Provide the [X, Y] coordinate of the cell's center where the given text is located.  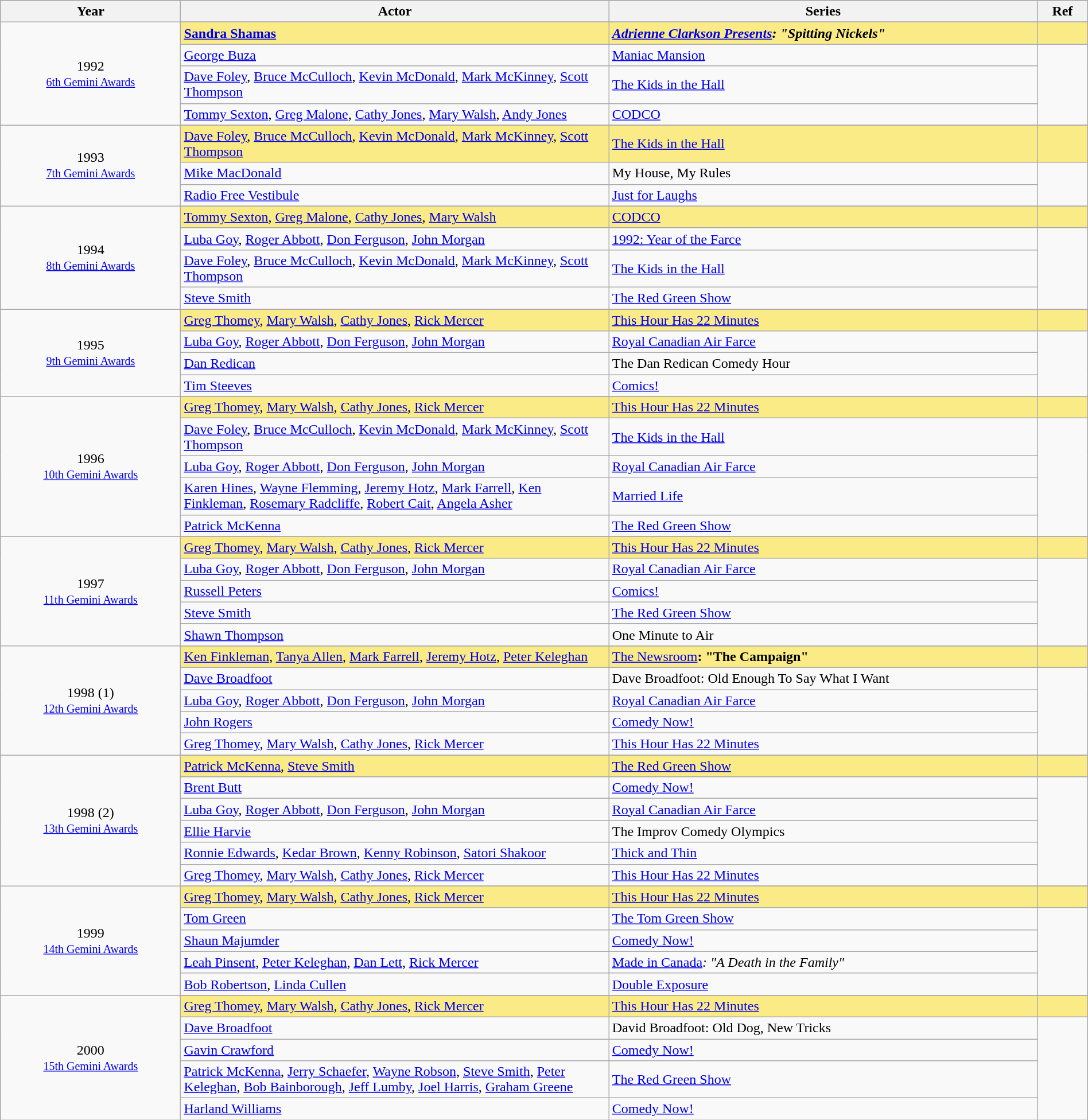
1994 8th Gemini Awards [91, 257]
The Improv Comedy Olympics [823, 831]
Brent Butt [395, 788]
The Dan Redican Comedy Hour [823, 364]
1993 7th Gemini Awards [91, 165]
Thick and Thin [823, 853]
Maniac Mansion [823, 55]
Harland Williams [395, 1109]
Married Life [823, 496]
The Tom Green Show [823, 919]
Ronnie Edwards, Kedar Brown, Kenny Robinson, Satori Shakoor [395, 853]
One Minute to Air [823, 635]
1996 10th Gemini Awards [91, 466]
1992 6th Gemini Awards [91, 73]
Leah Pinsent, Peter Keleghan, Dan Lett, Rick Mercer [395, 962]
1998 (2) 13th Gemini Awards [91, 820]
1997 11th Gemini Awards [91, 591]
Actor [395, 11]
2000 15th Gemini Awards [91, 1057]
Shaun Majumder [395, 940]
Ellie Harvie [395, 831]
1992: Year of the Farce [823, 239]
The Newsroom: "The Campaign" [823, 656]
John Rogers [395, 722]
Patrick McKenna, Steve Smith [395, 766]
1998 (1) 12th Gemini Awards [91, 700]
Tim Steeves [395, 386]
1995 9th Gemini Awards [91, 352]
Tom Green [395, 919]
Sandra Shamas [395, 33]
Made in Canada: "A Death in the Family" [823, 962]
Tommy Sexton, Greg Malone, Cathy Jones, Mary Walsh [395, 217]
George Buza [395, 55]
1999 14th Gemini Awards [91, 940]
My House, My Rules [823, 173]
Just for Laughs [823, 195]
Patrick McKenna, Jerry Schaefer, Wayne Robson, Steve Smith, Peter Keleghan, Bob Bainborough, Jeff Lumby, Joel Harris, Graham Greene [395, 1080]
Dan Redican [395, 364]
Russell Peters [395, 591]
Patrick McKenna [395, 526]
Bob Robertson, Linda Cullen [395, 984]
Year [91, 11]
Tommy Sexton, Greg Malone, Cathy Jones, Mary Walsh, Andy Jones [395, 114]
Series [823, 11]
Radio Free Vestibule [395, 195]
Karen Hines, Wayne Flemming, Jeremy Hotz, Mark Farrell, Ken Finkleman, Rosemary Radcliffe, Robert Cait, Angela Asher [395, 496]
Mike MacDonald [395, 173]
Ken Finkleman, Tanya Allen, Mark Farrell, Jeremy Hotz, Peter Keleghan [395, 656]
Adrienne Clarkson Presents: "Spitting Nickels" [823, 33]
David Broadfoot: Old Dog, New Tricks [823, 1028]
Gavin Crawford [395, 1049]
Double Exposure [823, 984]
Dave Broadfoot: Old Enough To Say What I Want [823, 678]
Ref [1063, 11]
Shawn Thompson [395, 635]
